Scan for the cell matching the given text and deliver its (X, Y) coordinate at center. 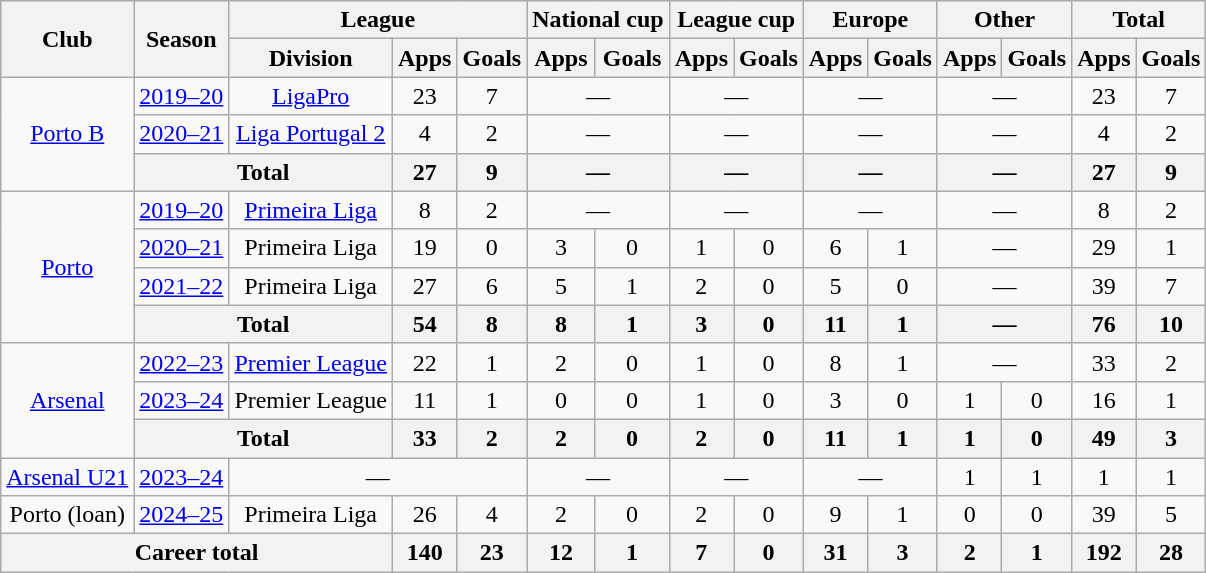
31 (835, 553)
10 (1171, 324)
Porto B (68, 134)
National cup (598, 20)
2021–22 (182, 286)
Arsenal U21 (68, 477)
12 (561, 553)
Liga Portugal 2 (311, 134)
League (378, 20)
54 (425, 324)
16 (1104, 400)
2024–25 (182, 515)
Club (68, 39)
LigaPro (311, 96)
League cup (736, 20)
Other (1004, 20)
Career total (197, 553)
22 (425, 362)
29 (1104, 248)
Europe (870, 20)
140 (425, 553)
19 (425, 248)
28 (1171, 553)
Division (311, 58)
76 (1104, 324)
49 (1104, 438)
Arsenal (68, 400)
Season (182, 39)
2022–23 (182, 362)
Porto (68, 267)
192 (1104, 553)
Porto (loan) (68, 515)
26 (425, 515)
